For the text-containing cell, return its midpoint in (x, y) coordinate format. 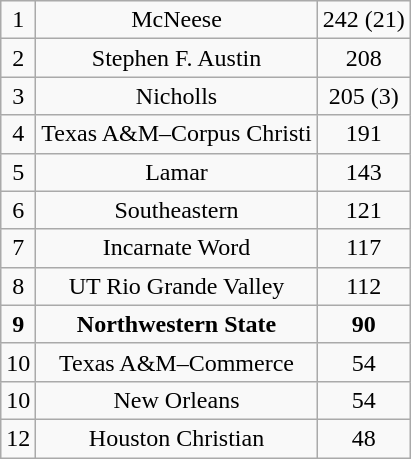
143 (364, 172)
4 (18, 134)
9 (18, 324)
112 (364, 286)
5 (18, 172)
2 (18, 58)
Lamar (176, 172)
New Orleans (176, 400)
UT Rio Grande Valley (176, 286)
8 (18, 286)
Houston Christian (176, 438)
3 (18, 96)
12 (18, 438)
McNeese (176, 20)
6 (18, 210)
205 (3) (364, 96)
Northwestern State (176, 324)
121 (364, 210)
Incarnate Word (176, 248)
Texas A&M–Corpus Christi (176, 134)
Nicholls (176, 96)
90 (364, 324)
117 (364, 248)
208 (364, 58)
191 (364, 134)
242 (21) (364, 20)
7 (18, 248)
1 (18, 20)
48 (364, 438)
Stephen F. Austin (176, 58)
Southeastern (176, 210)
Texas A&M–Commerce (176, 362)
